Extract the (x, y) coordinate from the center of the cell holding the provided text.  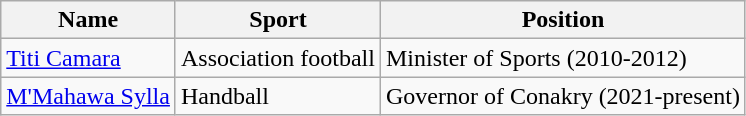
Titi Camara (88, 58)
M'Mahawa Sylla (88, 96)
Governor of Conakry (2021-present) (562, 96)
Name (88, 20)
Sport (278, 20)
Association football (278, 58)
Minister of Sports (2010-2012) (562, 58)
Handball (278, 96)
Position (562, 20)
